Return the [X, Y] coordinate for the center point of the cell that contains the specified text.  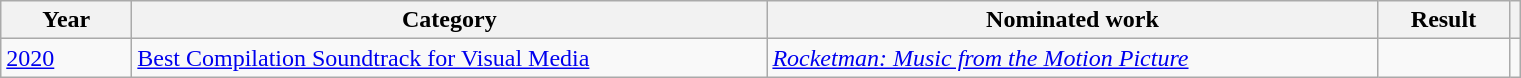
Nominated work [1072, 20]
2020 [66, 58]
Year [66, 20]
Result [1444, 20]
Category [450, 20]
Best Compilation Soundtrack for Visual Media [450, 58]
Rocketman: Music from the Motion Picture [1072, 58]
